Determine the [X, Y] coordinate at the center of the cell enclosing the given text.  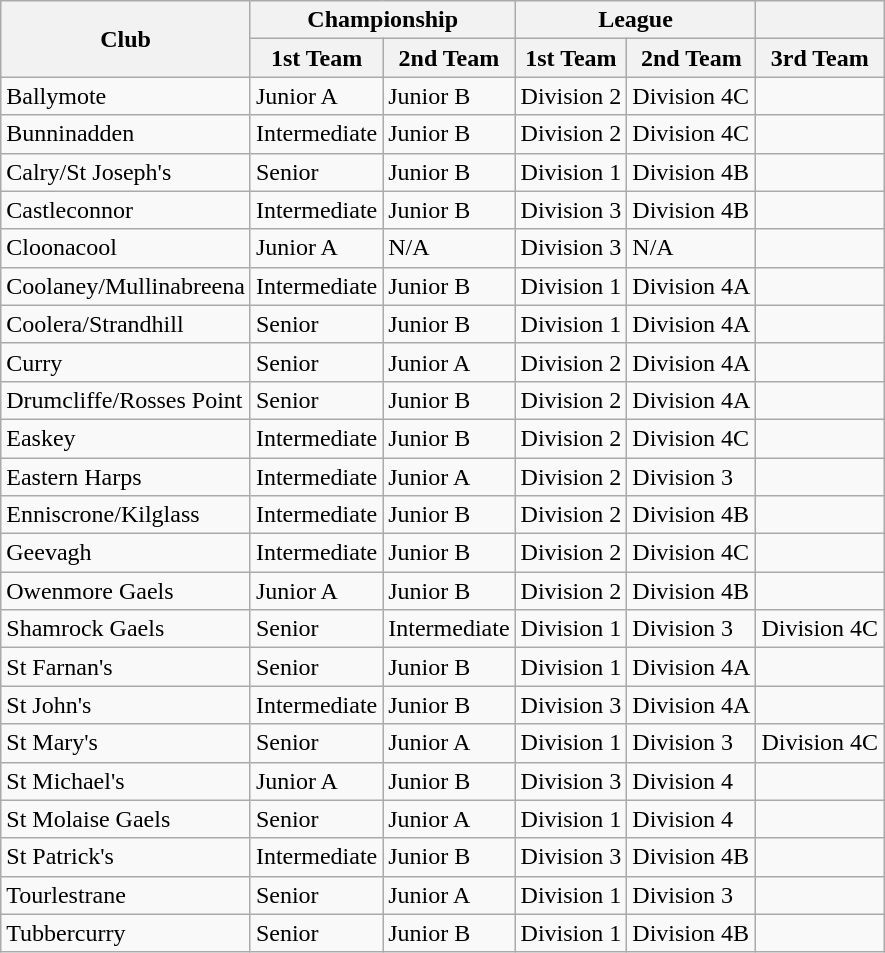
Cloonacool [126, 248]
Shamrock Gaels [126, 629]
St Farnan's [126, 667]
Ballymote [126, 96]
League [636, 20]
St Molaise Gaels [126, 819]
Enniscrone/Kilglass [126, 515]
Eastern Harps [126, 477]
Curry [126, 362]
St Patrick's [126, 857]
Tourlestrane [126, 895]
Drumcliffe/Rosses Point [126, 400]
Coolaney/Mullinabreena [126, 286]
Easkey [126, 438]
Calry/St Joseph's [126, 172]
Geevagh [126, 553]
Club [126, 39]
Castleconnor [126, 210]
3rd Team [820, 58]
Tubbercurry [126, 933]
St Mary's [126, 743]
St Michael's [126, 781]
Owenmore Gaels [126, 591]
Bunninadden [126, 134]
Coolera/Strandhill [126, 324]
St John's [126, 705]
Championship [382, 20]
